Identify which cell holds the provided text, then report its [x, y] central coordinate. 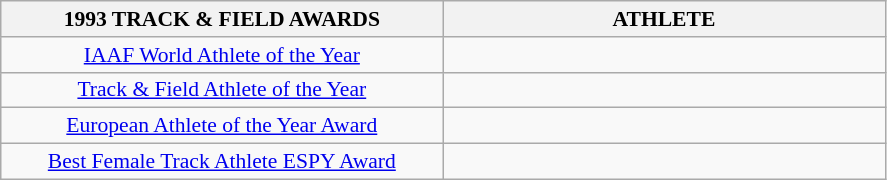
Track & Field Athlete of the Year [222, 90]
IAAF World Athlete of the Year [222, 55]
1993 TRACK & FIELD AWARDS [222, 19]
European Athlete of the Year Award [222, 126]
Best Female Track Athlete ESPY Award [222, 162]
ATHLETE [664, 19]
